From the cell containing the given text, extract its center point as [X, Y] coordinate. 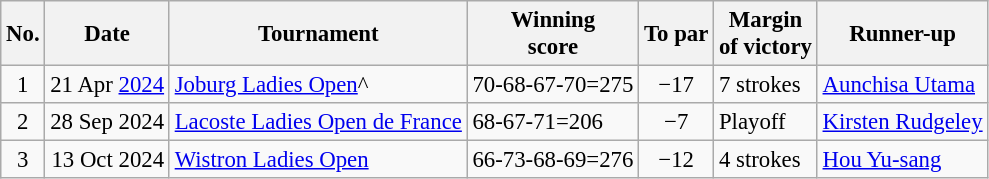
−12 [676, 160]
3 [23, 160]
4 strokes [766, 160]
Marginof victory [766, 34]
Playoff [766, 122]
Hou Yu-sang [902, 160]
2 [23, 122]
Lacoste Ladies Open de France [318, 122]
21 Apr 2024 [107, 85]
70-68-67-70=275 [553, 85]
Kirsten Rudgeley [902, 122]
28 Sep 2024 [107, 122]
Date [107, 34]
−7 [676, 122]
13 Oct 2024 [107, 160]
−17 [676, 85]
Aunchisa Utama [902, 85]
7 strokes [766, 85]
Winningscore [553, 34]
Runner-up [902, 34]
Tournament [318, 34]
68-67-71=206 [553, 122]
Joburg Ladies Open^ [318, 85]
66-73-68-69=276 [553, 160]
No. [23, 34]
1 [23, 85]
To par [676, 34]
Wistron Ladies Open [318, 160]
